Find where the given text appears and provide that cell's center as [X, Y] coordinate. 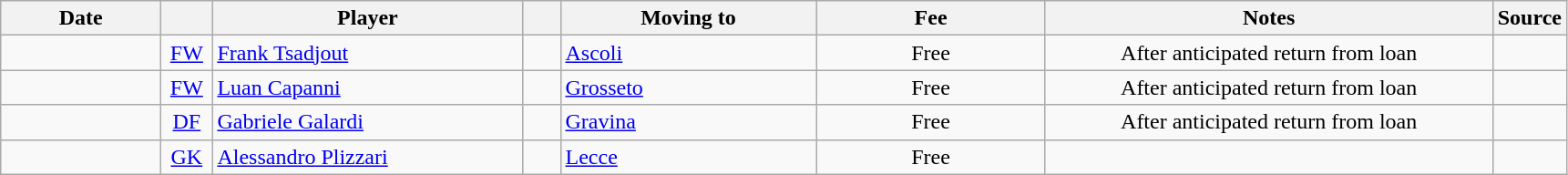
Luan Capanni [368, 87]
Notes [1268, 18]
Alessandro Plizzari [368, 157]
Gravina [689, 122]
Source [1529, 18]
GK [187, 157]
Date [81, 18]
Lecce [689, 157]
Ascoli [689, 53]
Grosseto [689, 87]
DF [187, 122]
Player [368, 18]
Frank Tsadjout [368, 53]
Moving to [689, 18]
Fee [931, 18]
Gabriele Galardi [368, 122]
